Search for the cell housing the specified text and yield its (x, y) center coordinate. 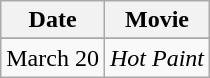
Date (53, 20)
March 20 (53, 58)
Movie (156, 20)
Hot Paint (156, 58)
